Return the [X, Y] coordinate for the center point of the cell that contains the specified text.  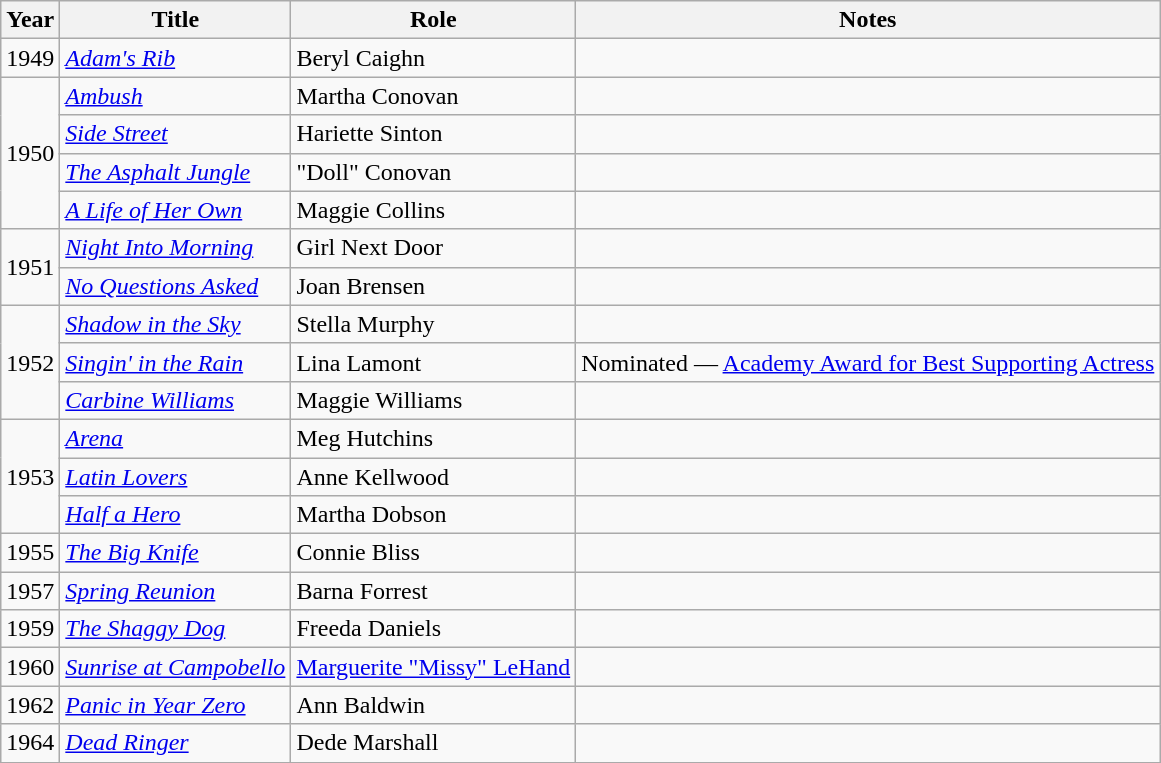
Ambush [176, 96]
1960 [30, 667]
Martha Conovan [434, 96]
Dede Marshall [434, 743]
The Big Knife [176, 553]
Marguerite "Missy" LeHand [434, 667]
Role [434, 20]
Martha Dobson [434, 515]
Shadow in the Sky [176, 324]
Maggie Williams [434, 400]
Stella Murphy [434, 324]
Freeda Daniels [434, 629]
1962 [30, 705]
Side Street [176, 134]
A Life of Her Own [176, 210]
1959 [30, 629]
Year [30, 20]
1950 [30, 153]
Panic in Year Zero [176, 705]
The Shaggy Dog [176, 629]
Night Into Morning [176, 248]
Barna Forrest [434, 591]
Adam's Rib [176, 58]
1953 [30, 476]
Maggie Collins [434, 210]
Girl Next Door [434, 248]
Carbine Williams [176, 400]
1952 [30, 362]
Joan Brensen [434, 286]
Arena [176, 438]
The Asphalt Jungle [176, 172]
"Doll" Conovan [434, 172]
Meg Hutchins [434, 438]
Notes [868, 20]
No Questions Asked [176, 286]
Hariette Sinton [434, 134]
Title [176, 20]
Connie Bliss [434, 553]
1964 [30, 743]
Latin Lovers [176, 477]
Spring Reunion [176, 591]
Anne Kellwood [434, 477]
Half a Hero [176, 515]
1951 [30, 267]
Dead Ringer [176, 743]
Ann Baldwin [434, 705]
1949 [30, 58]
Singin' in the Rain [176, 362]
Lina Lamont [434, 362]
1955 [30, 553]
Nominated — Academy Award for Best Supporting Actress [868, 362]
Beryl Caighn [434, 58]
Sunrise at Campobello [176, 667]
1957 [30, 591]
